Capture the cell that displays the provided text and extract its (X, Y) central coordinate. 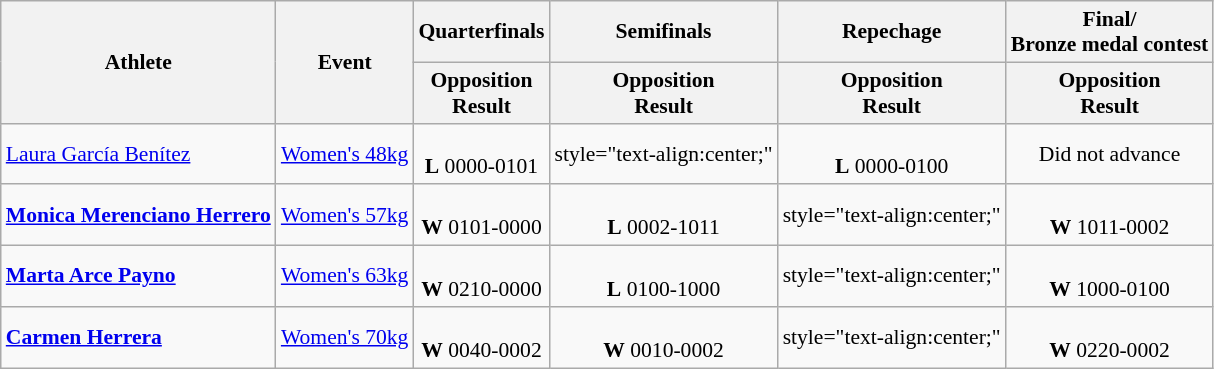
W 0010-0002 (663, 338)
W 0210-0000 (481, 276)
Women's 70kg (345, 338)
Repechage (892, 32)
W 1000-0100 (1110, 276)
Monica Merenciano Herrero (138, 216)
L 0000-0100 (892, 154)
L 0002-1011 (663, 216)
Athlete (138, 62)
W 0101-0000 (481, 216)
Women's 57kg (345, 216)
L 0100-1000 (663, 276)
Semifinals (663, 32)
Marta Arce Payno (138, 276)
W 0220-0002 (1110, 338)
W 1011-0002 (1110, 216)
Event (345, 62)
L 0000-0101 (481, 154)
W 0040-0002 (481, 338)
Final/Bronze medal contest (1110, 32)
Women's 48kg (345, 154)
Laura García Benítez (138, 154)
Did not advance (1110, 154)
Carmen Herrera (138, 338)
Quarterfinals (481, 32)
Women's 63kg (345, 276)
